Pinpoint the cell where the given text exists, returning its (x, y) midpoint coordinate. 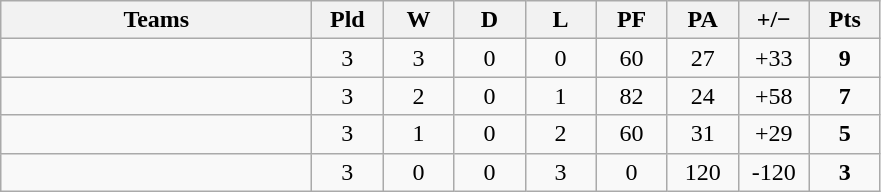
24 (702, 96)
9 (844, 58)
+/− (774, 20)
5 (844, 134)
PF (632, 20)
+33 (774, 58)
Pld (348, 20)
Teams (156, 20)
82 (632, 96)
31 (702, 134)
+29 (774, 134)
27 (702, 58)
L (560, 20)
D (490, 20)
120 (702, 172)
-120 (774, 172)
W (418, 20)
PA (702, 20)
+58 (774, 96)
Pts (844, 20)
7 (844, 96)
